Pinpoint the cell where the given text exists, returning its (x, y) midpoint coordinate. 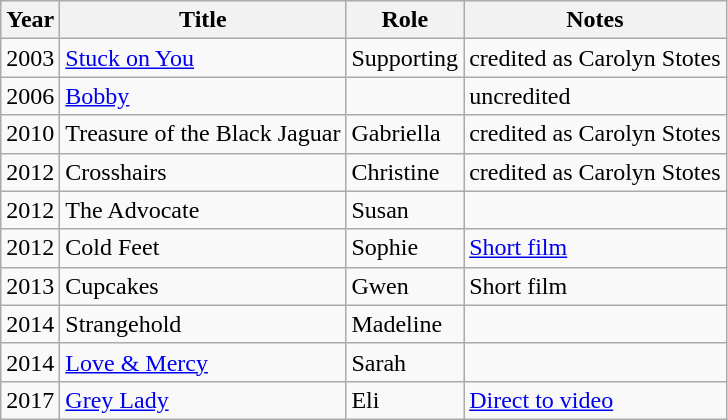
2017 (30, 400)
Sophie (405, 248)
Love & Mercy (203, 362)
Eli (405, 400)
2010 (30, 134)
2006 (30, 96)
Susan (405, 210)
Grey Lady (203, 400)
Gabriella (405, 134)
Cold Feet (203, 248)
Supporting (405, 58)
Role (405, 20)
uncredited (595, 96)
Gwen (405, 286)
Direct to video (595, 400)
Stuck on You (203, 58)
Notes (595, 20)
Christine (405, 172)
2013 (30, 286)
Bobby (203, 96)
Treasure of the Black Jaguar (203, 134)
Crosshairs (203, 172)
Sarah (405, 362)
Year (30, 20)
Cupcakes (203, 286)
Title (203, 20)
Strangehold (203, 324)
The Advocate (203, 210)
Madeline (405, 324)
2003 (30, 58)
